Search for the cell housing the specified text and yield its (x, y) center coordinate. 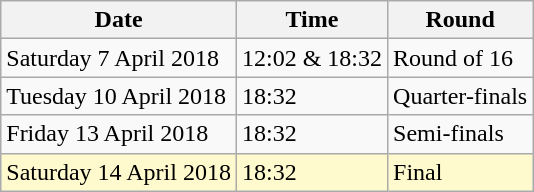
Tuesday 10 April 2018 (119, 96)
Round (460, 20)
12:02 & 18:32 (312, 58)
Semi-finals (460, 134)
Round of 16 (460, 58)
Quarter-finals (460, 96)
Final (460, 172)
Time (312, 20)
Date (119, 20)
Saturday 14 April 2018 (119, 172)
Friday 13 April 2018 (119, 134)
Saturday 7 April 2018 (119, 58)
